Search for the cell housing the specified text and yield its (x, y) center coordinate. 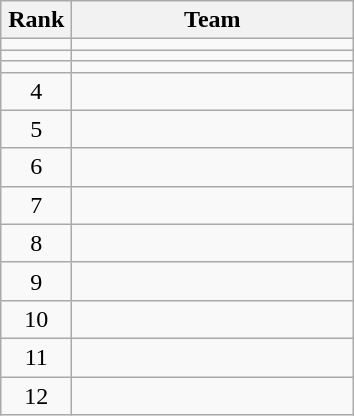
8 (36, 243)
12 (36, 395)
4 (36, 91)
11 (36, 357)
Rank (36, 20)
6 (36, 167)
7 (36, 205)
Team (212, 20)
9 (36, 281)
5 (36, 129)
10 (36, 319)
